Return (X, Y) of the center of cell containing provided text 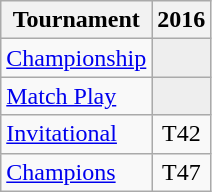
2016 (182, 20)
Champions (76, 172)
T42 (182, 134)
Tournament (76, 20)
Invitational (76, 134)
Championship (76, 58)
T47 (182, 172)
Match Play (76, 96)
